Find where the given text appears and provide that cell's center as (x, y) coordinate. 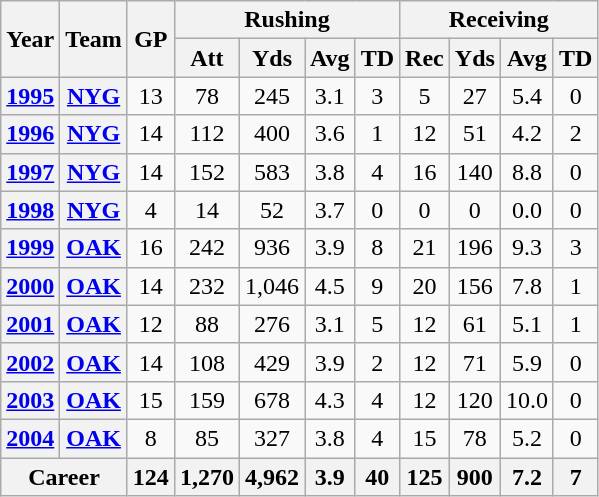
51 (474, 134)
2000 (30, 286)
5.2 (526, 438)
1998 (30, 210)
27 (474, 96)
Year (30, 39)
276 (272, 324)
232 (206, 286)
1,270 (206, 477)
Team (94, 39)
140 (474, 172)
120 (474, 400)
327 (272, 438)
85 (206, 438)
10.0 (526, 400)
7.8 (526, 286)
Career (64, 477)
678 (272, 400)
61 (474, 324)
Rushing (286, 20)
245 (272, 96)
4.3 (330, 400)
4.5 (330, 286)
5.9 (526, 362)
108 (206, 362)
124 (150, 477)
400 (272, 134)
1999 (30, 248)
196 (474, 248)
20 (425, 286)
3.7 (330, 210)
4.2 (526, 134)
Rec (425, 58)
Receiving (499, 20)
1997 (30, 172)
2004 (30, 438)
7 (575, 477)
2002 (30, 362)
1995 (30, 96)
9 (377, 286)
242 (206, 248)
156 (474, 286)
125 (425, 477)
3.6 (330, 134)
583 (272, 172)
5.1 (526, 324)
112 (206, 134)
1,046 (272, 286)
GP (150, 39)
936 (272, 248)
71 (474, 362)
4,962 (272, 477)
900 (474, 477)
2003 (30, 400)
159 (206, 400)
13 (150, 96)
8.8 (526, 172)
1996 (30, 134)
Att (206, 58)
88 (206, 324)
5.4 (526, 96)
152 (206, 172)
429 (272, 362)
52 (272, 210)
40 (377, 477)
21 (425, 248)
7.2 (526, 477)
9.3 (526, 248)
0.0 (526, 210)
2001 (30, 324)
